For the text-containing cell, return its midpoint in (X, Y) coordinate format. 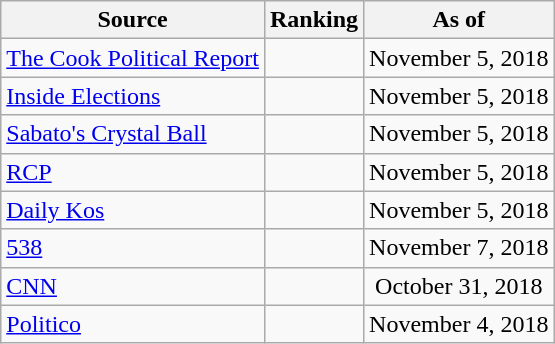
November 4, 2018 (459, 324)
Inside Elections (133, 96)
Sabato's Crystal Ball (133, 134)
November 7, 2018 (459, 248)
Source (133, 20)
October 31, 2018 (459, 286)
RCP (133, 172)
Daily Kos (133, 210)
As of (459, 20)
Ranking (314, 20)
538 (133, 248)
The Cook Political Report (133, 58)
CNN (133, 286)
Politico (133, 324)
